Search for the cell housing the specified text and yield its [X, Y] center coordinate. 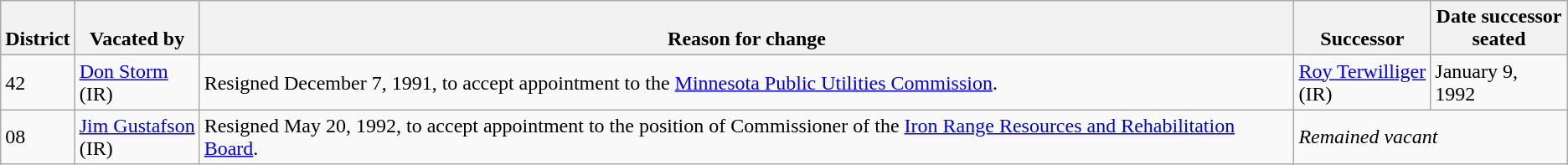
Date successorseated [1499, 28]
08 [38, 137]
Roy Terwilliger(IR) [1362, 82]
District [38, 28]
Resigned December 7, 1991, to accept appointment to the Minnesota Public Utilities Commission. [747, 82]
Vacated by [137, 28]
Don Storm(IR) [137, 82]
42 [38, 82]
Reason for change [747, 28]
Jim Gustafson(IR) [137, 137]
Remained vacant [1431, 137]
Resigned May 20, 1992, to accept appointment to the position of Commissioner of the Iron Range Resources and Rehabilitation Board. [747, 137]
Successor [1362, 28]
January 9, 1992 [1499, 82]
